Search for the cell housing the specified text and yield its (X, Y) center coordinate. 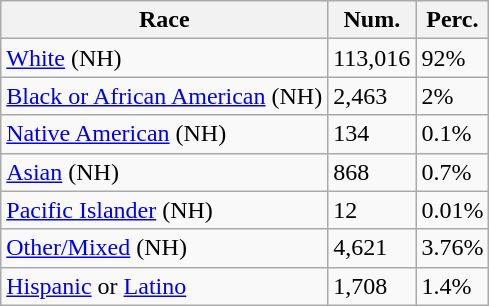
Perc. (452, 20)
1.4% (452, 286)
12 (372, 210)
2,463 (372, 96)
92% (452, 58)
1,708 (372, 286)
Num. (372, 20)
Asian (NH) (164, 172)
0.7% (452, 172)
3.76% (452, 248)
Hispanic or Latino (164, 286)
2% (452, 96)
4,621 (372, 248)
White (NH) (164, 58)
868 (372, 172)
113,016 (372, 58)
0.01% (452, 210)
134 (372, 134)
Pacific Islander (NH) (164, 210)
0.1% (452, 134)
Native American (NH) (164, 134)
Race (164, 20)
Black or African American (NH) (164, 96)
Other/Mixed (NH) (164, 248)
